Scan for the cell matching the given text and deliver its (X, Y) coordinate at center. 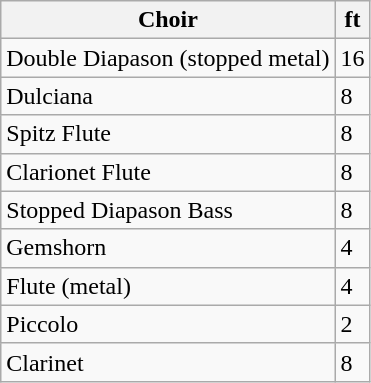
Choir (168, 20)
Clarinet (168, 362)
Clarionet Flute (168, 172)
16 (352, 58)
2 (352, 324)
Piccolo (168, 324)
Gemshorn (168, 248)
Double Diapason (stopped metal) (168, 58)
Dulciana (168, 96)
Stopped Diapason Bass (168, 210)
Flute (metal) (168, 286)
ft (352, 20)
Spitz Flute (168, 134)
